Return [x, y] of the center of cell containing provided text 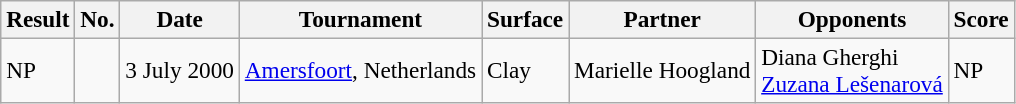
No. [98, 19]
3 July 2000 [180, 70]
Result [38, 19]
Score [981, 19]
Clay [526, 70]
Opponents [852, 19]
Date [180, 19]
Partner [662, 19]
Marielle Hoogland [662, 70]
Amersfoort, Netherlands [360, 70]
Diana Gherghi Zuzana Lešenarová [852, 70]
Tournament [360, 19]
Surface [526, 19]
